Pinpoint the cell where the given text exists, returning its (X, Y) midpoint coordinate. 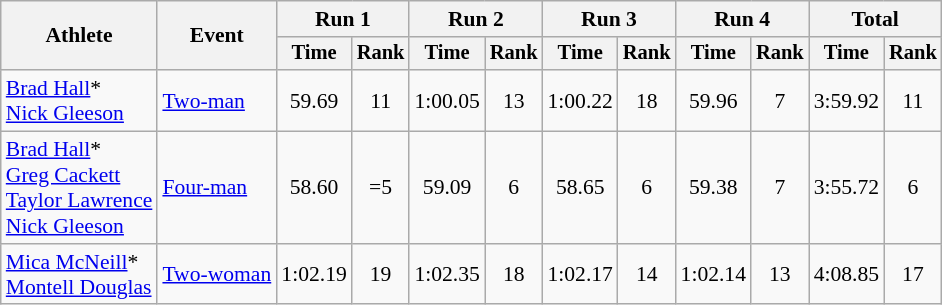
59.09 (446, 188)
1:02.17 (580, 274)
59.96 (714, 100)
Brad Hall*Nick Gleeson (80, 100)
Event (216, 36)
58.60 (314, 188)
Athlete (80, 36)
Two-man (216, 100)
59.69 (314, 100)
1:02.19 (314, 274)
Run 1 (342, 19)
=5 (381, 188)
19 (381, 274)
3:55.72 (846, 188)
Run 4 (742, 19)
Total (876, 19)
3:59.92 (846, 100)
4:08.85 (846, 274)
59.38 (714, 188)
14 (647, 274)
Brad Hall*Greg CackettTaylor LawrenceNick Gleeson (80, 188)
Mica McNeill*Montell Douglas (80, 274)
58.65 (580, 188)
Two-woman (216, 274)
1:00.05 (446, 100)
17 (913, 274)
1:02.14 (714, 274)
1:02.35 (446, 274)
1:00.22 (580, 100)
Run 2 (476, 19)
Four-man (216, 188)
Run 3 (608, 19)
